Return [x, y] of the center of cell containing provided text 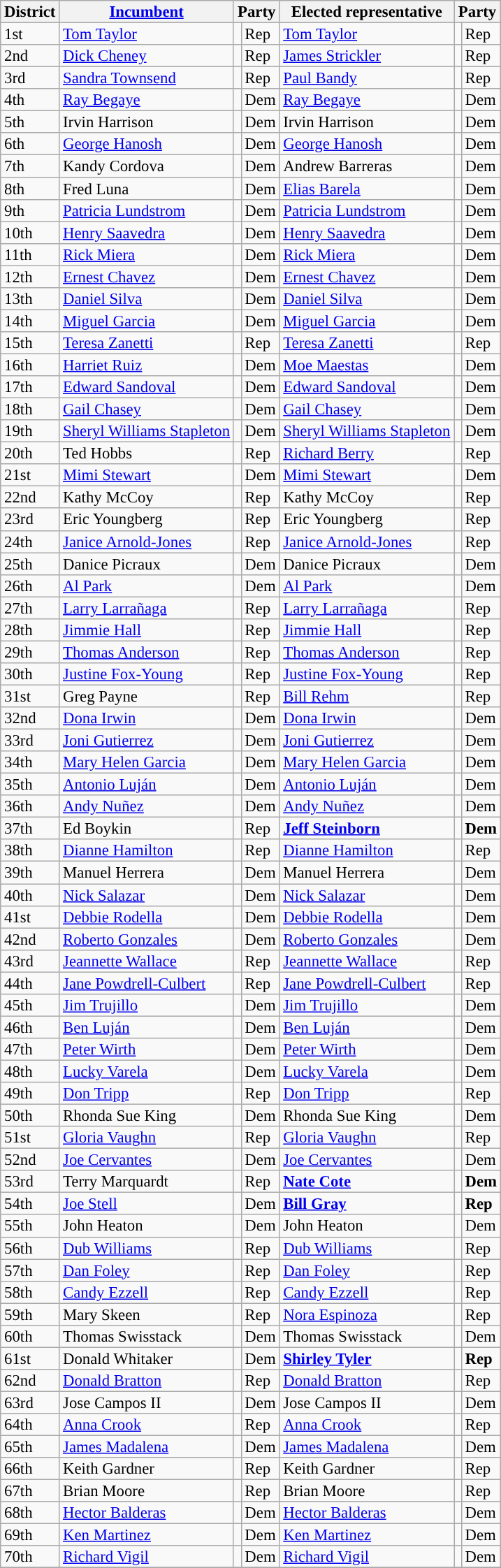
15th [30, 343]
16th [30, 365]
6th [30, 144]
Sandra Townsend [147, 78]
38th [30, 851]
52nd [30, 1160]
39th [30, 873]
Kandy Cordova [147, 166]
8th [30, 189]
26th [30, 586]
60th [30, 1337]
34th [30, 762]
29th [30, 652]
64th [30, 1425]
19th [30, 431]
Shirley Tyler [367, 1358]
Joe Stell [147, 1204]
12th [30, 277]
4th [30, 100]
22nd [30, 498]
13th [30, 299]
Incumbent [147, 12]
50th [30, 1116]
32nd [30, 718]
61st [30, 1358]
James Strickler [367, 56]
56th [30, 1248]
55th [30, 1226]
54th [30, 1204]
Paul Bandy [367, 78]
25th [30, 564]
5th [30, 122]
41st [30, 917]
Donald Whitaker [147, 1358]
36th [30, 806]
45th [30, 1006]
Nora Espinoza [367, 1314]
Fred Luna [147, 189]
37th [30, 829]
Terry Marquardt [147, 1182]
9th [30, 210]
43rd [30, 961]
21st [30, 475]
48th [30, 1071]
63rd [30, 1402]
3rd [30, 78]
24th [30, 542]
20th [30, 453]
66th [30, 1469]
28th [30, 630]
1st [30, 34]
23rd [30, 520]
11th [30, 254]
35th [30, 785]
30th [30, 674]
57th [30, 1270]
18th [30, 409]
Dick Cheney [147, 56]
Elected representative [367, 12]
14th [30, 321]
51st [30, 1138]
7th [30, 166]
Ed Boykin [147, 829]
44th [30, 983]
Elias Barela [367, 189]
58th [30, 1292]
Greg Payne [147, 696]
27th [30, 608]
Andrew Barreras [367, 166]
68th [30, 1513]
67th [30, 1491]
46th [30, 1027]
62nd [30, 1381]
Nate Cote [367, 1182]
Harriet Ruiz [147, 365]
10th [30, 233]
65th [30, 1447]
Jeff Steinborn [367, 829]
69th [30, 1535]
District [30, 12]
Bill Gray [367, 1204]
Moe Maestas [367, 365]
42nd [30, 939]
Ted Hobbs [147, 453]
40th [30, 895]
49th [30, 1094]
53rd [30, 1182]
70th [30, 1557]
Mary Skeen [147, 1314]
33rd [30, 741]
17th [30, 387]
31st [30, 696]
2nd [30, 56]
59th [30, 1314]
Bill Rehm [367, 696]
47th [30, 1050]
Richard Berry [367, 453]
